Find where the given text appears and provide that cell's center as (x, y) coordinate. 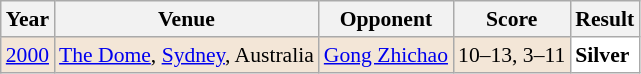
Venue (186, 19)
10–13, 3–11 (512, 55)
Silver (604, 55)
Gong Zhichao (386, 55)
2000 (28, 55)
Result (604, 19)
Year (28, 19)
Opponent (386, 19)
Score (512, 19)
The Dome, Sydney, Australia (186, 55)
